Locate the cell with the specified text and output its [x, y] center coordinate. 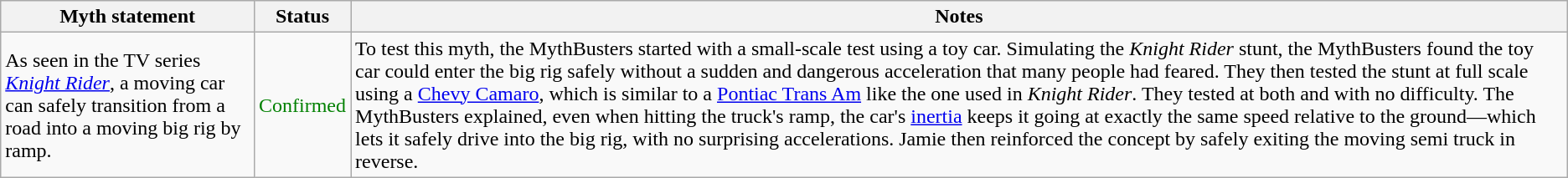
Notes [960, 17]
Status [302, 17]
Confirmed [302, 105]
Myth statement [127, 17]
As seen in the TV series Knight Rider, a moving car can safely transition from a road into a moving big rig by ramp. [127, 105]
